From the cell containing the given text, extract its center point as (x, y) coordinate. 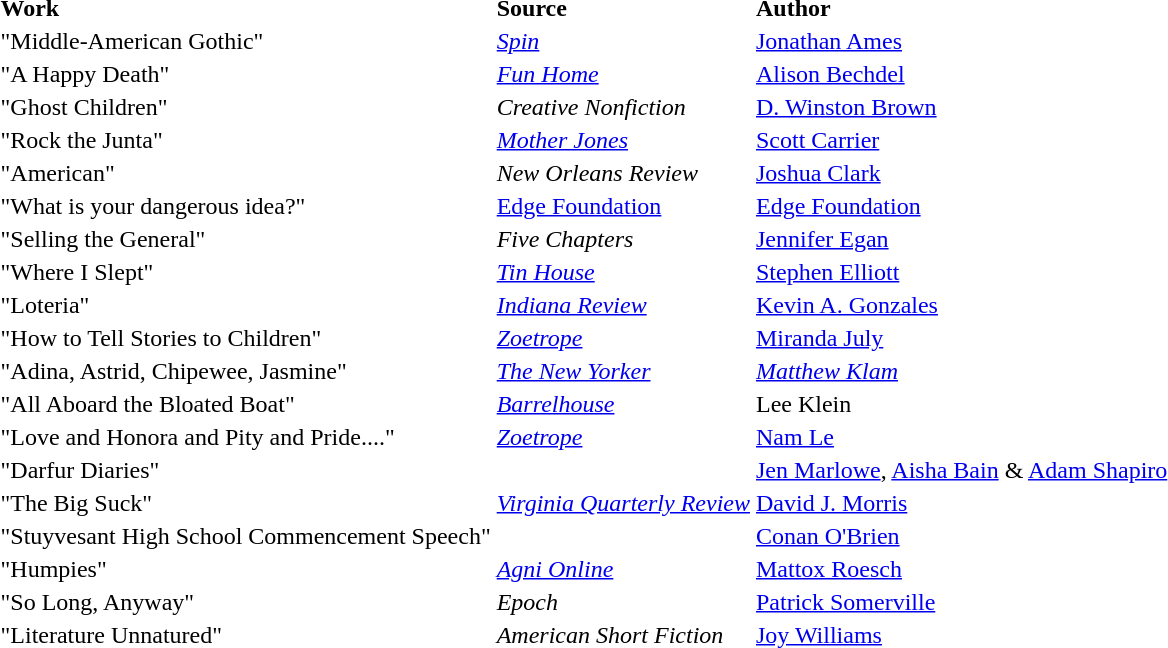
Alison Bechdel (961, 74)
Scott Carrier (961, 140)
Fun Home (623, 74)
Jennifer Egan (961, 239)
Mattox Roesch (961, 569)
Matthew Klam (961, 371)
Five Chapters (623, 239)
Spin (623, 41)
Epoch (623, 602)
The New Yorker (623, 371)
Joshua Clark (961, 173)
New Orleans Review (623, 173)
Conan O'Brien (961, 536)
Patrick Somerville (961, 602)
Agni Online (623, 569)
Tin House (623, 272)
Nam Le (961, 437)
Creative Nonfiction (623, 107)
Stephen Elliott (961, 272)
David J. Morris (961, 503)
Indiana Review (623, 305)
D. Winston Brown (961, 107)
Jen Marlowe, Aisha Bain & Adam Shapiro (961, 470)
Virginia Quarterly Review (623, 503)
Jonathan Ames (961, 41)
Kevin A. Gonzales (961, 305)
Mother Jones (623, 140)
Barrelhouse (623, 404)
Lee Klein (961, 404)
Miranda July (961, 338)
